Capture the cell that displays the provided text and extract its (X, Y) central coordinate. 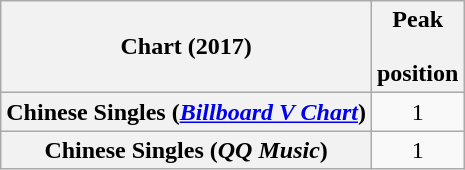
Chart (2017) (186, 47)
Peakposition (417, 47)
Chinese Singles (QQ Music) (186, 150)
Chinese Singles (Billboard V Chart) (186, 112)
